Extract the (X, Y) coordinate from the center of the cell holding the provided text.  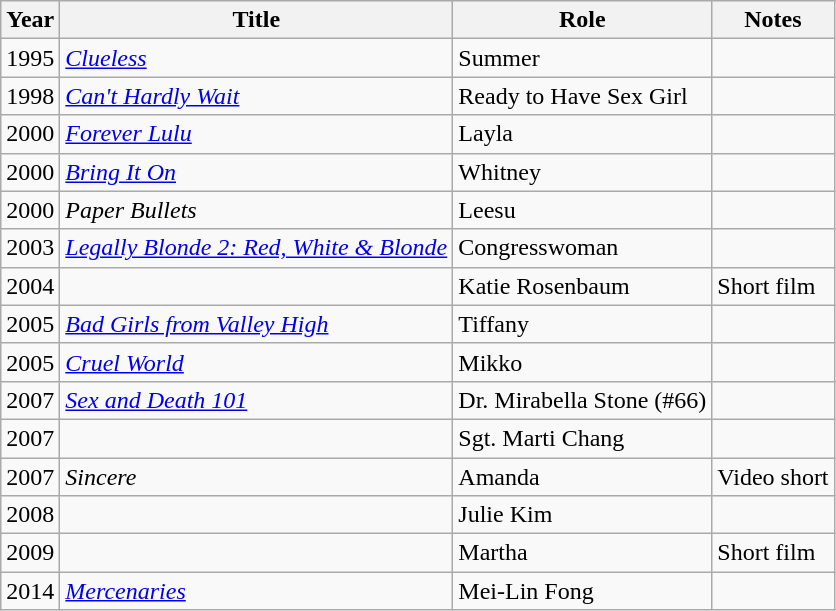
Sgt. Marti Chang (582, 438)
1995 (30, 58)
Ready to Have Sex Girl (582, 96)
Notes (773, 20)
Mikko (582, 362)
2003 (30, 248)
2004 (30, 286)
2008 (30, 515)
Julie Kim (582, 515)
1998 (30, 96)
Mei-Lin Fong (582, 591)
Title (256, 20)
Tiffany (582, 324)
Video short (773, 477)
Mercenaries (256, 591)
Forever Lulu (256, 134)
Legally Blonde 2: Red, White & Blonde (256, 248)
Amanda (582, 477)
Leesu (582, 210)
Paper Bullets (256, 210)
Congresswoman (582, 248)
Bring It On (256, 172)
Layla (582, 134)
Martha (582, 553)
2009 (30, 553)
Bad Girls from Valley High (256, 324)
Sex and Death 101 (256, 400)
Role (582, 20)
Can't Hardly Wait (256, 96)
Year (30, 20)
Cruel World (256, 362)
Dr. Mirabella Stone (#66) (582, 400)
Sincere (256, 477)
2014 (30, 591)
Whitney (582, 172)
Summer (582, 58)
Clueless (256, 58)
Katie Rosenbaum (582, 286)
